Find where the given text appears and provide that cell's center as (X, Y) coordinate. 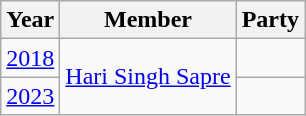
2023 (30, 96)
Year (30, 20)
Member (148, 20)
Hari Singh Sapre (148, 77)
2018 (30, 58)
Party (270, 20)
